Search for the cell housing the specified text and yield its [X, Y] center coordinate. 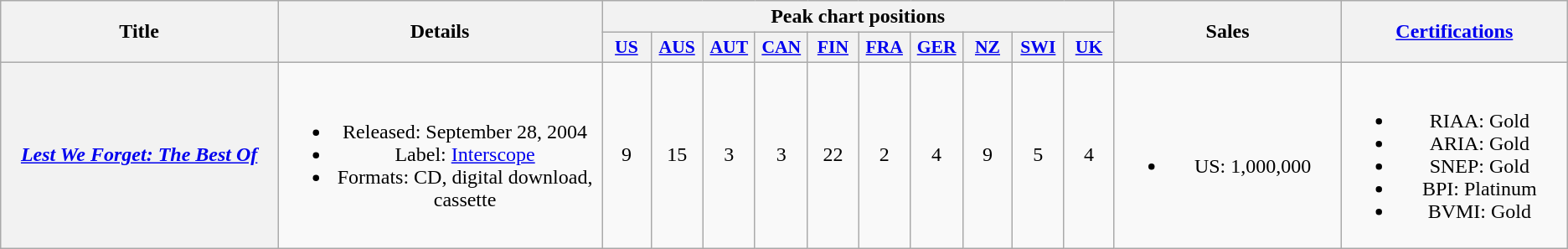
SWI [1039, 48]
Lest We Forget: The Best Of [139, 154]
Certifications [1454, 32]
AUT [729, 48]
Sales [1228, 32]
GER [936, 48]
US [627, 48]
CAN [781, 48]
15 [677, 154]
RIAA: GoldARIA: GoldSNEP: GoldBPI: PlatinumBVMI: Gold [1454, 154]
22 [833, 154]
Peak chart positions [858, 17]
2 [885, 154]
FIN [833, 48]
AUS [677, 48]
5 [1039, 154]
Title [139, 32]
Released: September 28, 2004Label: InterscopeFormats: CD, digital download, cassette [441, 154]
UK [1089, 48]
US: 1,000,000 [1228, 154]
Details [441, 32]
NZ [987, 48]
FRA [885, 48]
